Extract the [x, y] coordinate from the center of the cell holding the provided text.  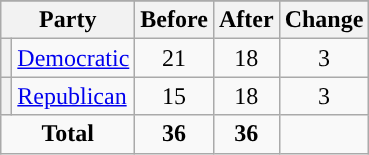
21 [174, 58]
Party [68, 20]
Before [174, 20]
Change [324, 20]
Democratic [74, 58]
Republican [74, 96]
Total [68, 134]
After [246, 20]
15 [174, 96]
